Provide the [x, y] coordinate of the cell's center where the given text is located.  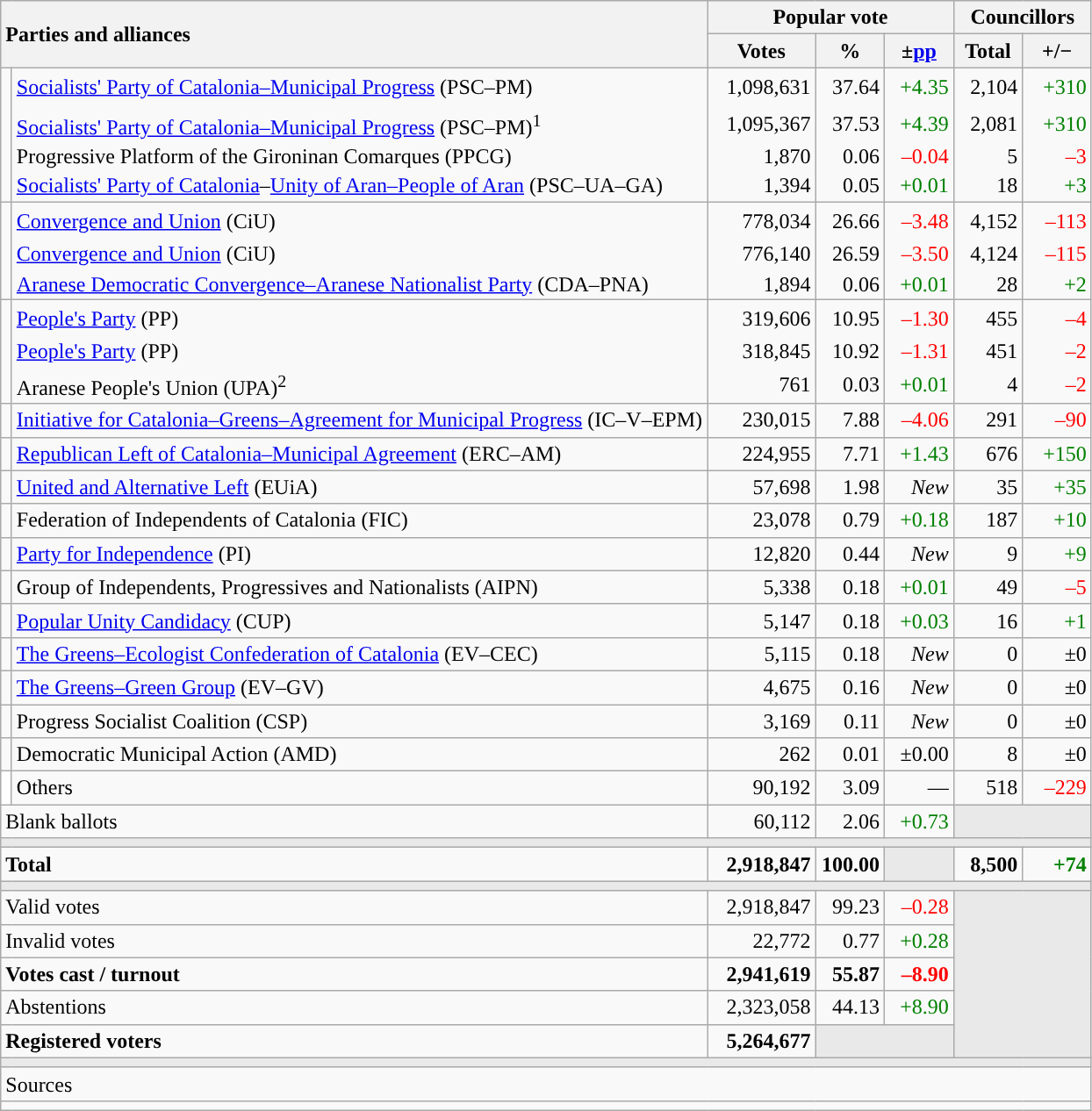
5 [988, 157]
Group of Independents, Progressives and Nationalists (AIPN) [359, 587]
–113 [1057, 221]
10.92 [850, 352]
Invalid votes [355, 941]
90,192 [762, 788]
3,169 [762, 721]
–90 [1057, 420]
+/− [1057, 51]
Socialists' Party of Catalonia–Unity of Aran–People of Aran (PSC–UA–GA) [359, 186]
5,338 [762, 587]
+2 [1057, 283]
22,772 [762, 941]
49 [988, 587]
Progress Socialist Coalition (CSP) [359, 721]
0.79 [850, 520]
±pp [920, 51]
–115 [1057, 254]
4 [988, 385]
Others [359, 788]
0.11 [850, 721]
Federation of Independents of Catalonia (FIC) [359, 520]
26.66 [850, 221]
+1.43 [920, 454]
–5 [1057, 587]
5,147 [762, 620]
2,941,619 [762, 974]
1,098,631 [762, 86]
–8.90 [920, 974]
Abstentions [355, 1007]
+35 [1057, 487]
–229 [1057, 788]
Sources [546, 1084]
Socialists' Party of Catalonia–Municipal Progress (PSC–PM)1 [359, 124]
778,034 [762, 221]
+10 [1057, 520]
Socialists' Party of Catalonia–Municipal Progress (PSC–PM) [359, 86]
1,894 [762, 283]
1,394 [762, 186]
The Greens–Green Group (EV–GV) [359, 687]
8 [988, 755]
55.87 [850, 974]
Republican Left of Catalonia–Municipal Agreement (ERC–AM) [359, 454]
262 [762, 755]
12,820 [762, 554]
291 [988, 420]
28 [988, 283]
–1.30 [920, 318]
+0.18 [920, 520]
60,112 [762, 821]
187 [988, 520]
+74 [1057, 864]
26.59 [850, 254]
+150 [1057, 454]
–3.48 [920, 221]
224,955 [762, 454]
7.88 [850, 420]
Parties and alliances [355, 34]
57,698 [762, 487]
Valid votes [355, 907]
318,845 [762, 352]
99.23 [850, 907]
The Greens–Ecologist Confederation of Catalonia (EV–CEC) [359, 654]
+0.73 [920, 821]
–0.28 [920, 907]
Democratic Municipal Action (AMD) [359, 755]
761 [762, 385]
Registered voters [355, 1041]
5,264,677 [762, 1041]
518 [988, 788]
35 [988, 487]
Councillors [1022, 18]
44.13 [850, 1007]
% [850, 51]
Popular Unity Candidacy (CUP) [359, 620]
9 [988, 554]
0.01 [850, 755]
+1 [1057, 620]
–4 [1057, 318]
451 [988, 352]
100.00 [850, 864]
23,078 [762, 520]
10.95 [850, 318]
–3.50 [920, 254]
319,606 [762, 318]
Aranese Democratic Convergence–Aranese Nationalist Party (CDA–PNA) [359, 283]
2,081 [988, 124]
0.05 [850, 186]
455 [988, 318]
Progressive Platform of the Gironinan Comarques (PPCG) [359, 157]
4,675 [762, 687]
3.09 [850, 788]
2,323,058 [762, 1007]
37.64 [850, 86]
776,140 [762, 254]
0.77 [850, 941]
–3 [1057, 157]
±0.00 [920, 755]
2,104 [988, 86]
–4.06 [920, 420]
230,015 [762, 420]
4,152 [988, 221]
+0.03 [920, 620]
Party for Independence (PI) [359, 554]
Popular vote [830, 18]
Initiative for Catalonia–Greens–Agreement for Municipal Progress (IC–V–EPM) [359, 420]
— [920, 788]
+4.35 [920, 86]
Aranese People's Union (UPA)2 [359, 385]
+9 [1057, 554]
1.98 [850, 487]
0.03 [850, 385]
Blank ballots [355, 821]
5,115 [762, 654]
8,500 [988, 864]
+3 [1057, 186]
0.16 [850, 687]
676 [988, 454]
+4.39 [920, 124]
4,124 [988, 254]
United and Alternative Left (EUiA) [359, 487]
1,870 [762, 157]
+8.90 [920, 1007]
2.06 [850, 821]
+0.28 [920, 941]
16 [988, 620]
–1.31 [920, 352]
7.71 [850, 454]
18 [988, 186]
1,095,367 [762, 124]
Votes cast / turnout [355, 974]
–0.04 [920, 157]
0.44 [850, 554]
Votes [762, 51]
37.53 [850, 124]
